Locate the cell with the specified text and output its (x, y) center coordinate. 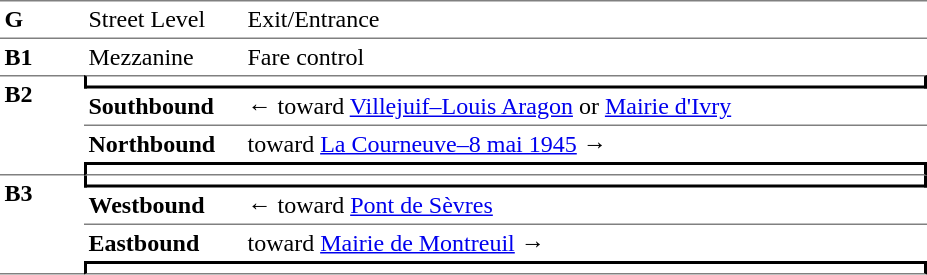
Exit/Entrance (585, 19)
Mezzanine (164, 57)
← toward Villejuif–Louis Aragon or Mairie d'Ivry (585, 107)
G (42, 19)
toward Mairie de Montreuil → (585, 243)
Westbound (164, 207)
B3 (42, 226)
Southbound (164, 107)
toward La Courneuve–8 mai 1945 → (585, 144)
Eastbound (164, 243)
Fare control (585, 57)
B2 (42, 125)
Northbound (164, 144)
B1 (42, 57)
Street Level (164, 19)
← toward Pont de Sèvres (585, 207)
